Provide the (x, y) coordinate of the cell's center where the given text is located.  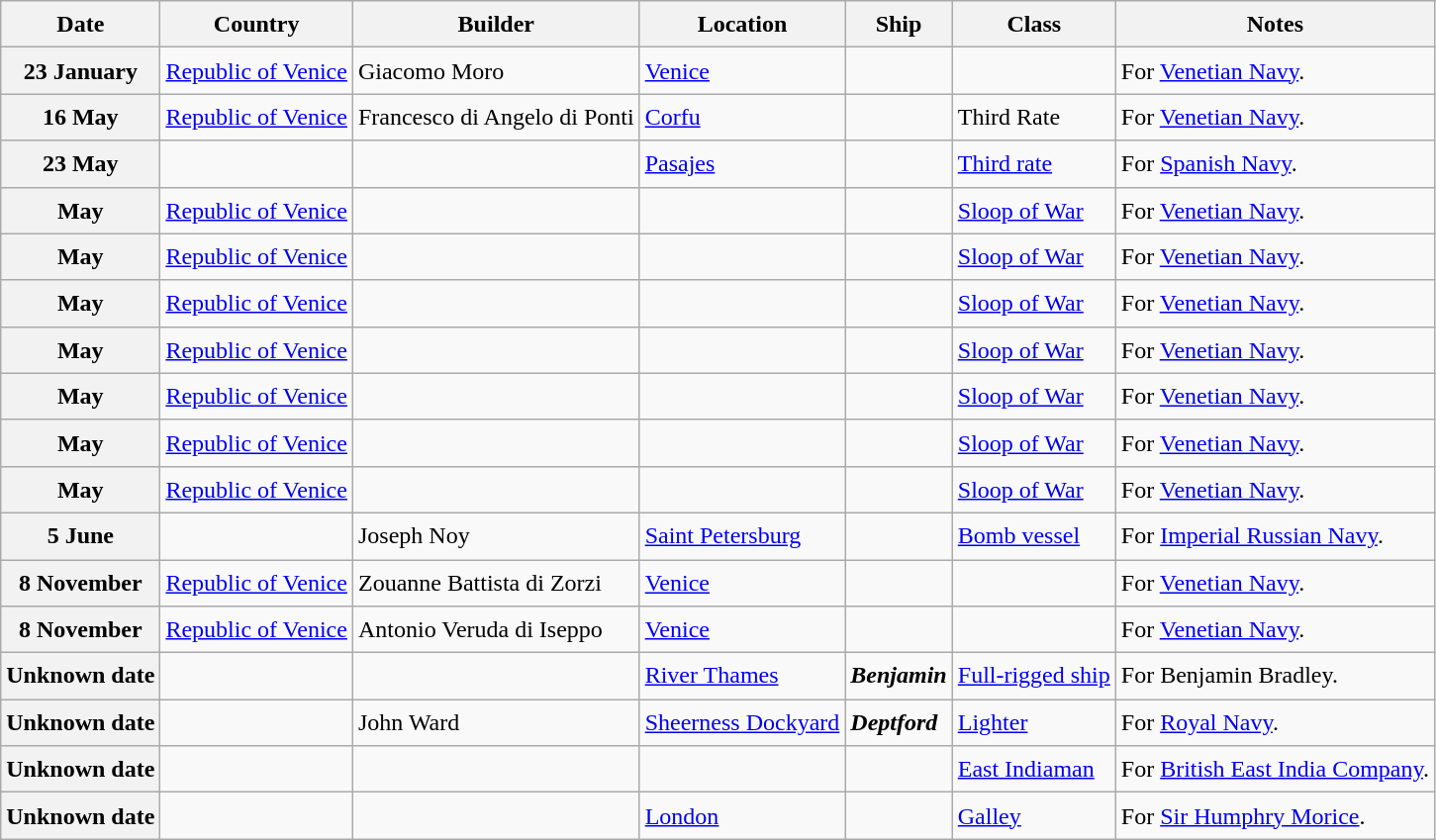
Benjamin (899, 677)
Deptford (899, 722)
Notes (1275, 24)
For Imperial Russian Navy. (1275, 536)
Bomb vessel (1033, 536)
Galley (1033, 815)
23 May (81, 164)
Builder (496, 24)
Full-rigged ship (1033, 677)
Giacomo Moro (496, 71)
Corfu (742, 117)
For Spanish Navy. (1275, 164)
16 May (81, 117)
Third Rate (1033, 117)
Pasajes (742, 164)
London (742, 815)
Lighter (1033, 722)
Country (257, 24)
Antonio Veruda di Iseppo (496, 629)
Francesco di Angelo di Ponti (496, 117)
For Sir Humphry Morice. (1275, 815)
Sheerness Dockyard (742, 722)
For Benjamin Bradley. (1275, 677)
Zouanne Battista di Zorzi (496, 584)
Joseph Noy (496, 536)
River Thames (742, 677)
Date (81, 24)
5 June (81, 536)
East Indiaman (1033, 770)
Location (742, 24)
Third rate (1033, 164)
For British East India Company. (1275, 770)
For Royal Navy. (1275, 722)
Ship (899, 24)
John Ward (496, 722)
Class (1033, 24)
23 January (81, 71)
Saint Petersburg (742, 536)
